Determine the (x, y) coordinate at the center of the cell enclosing the given text.  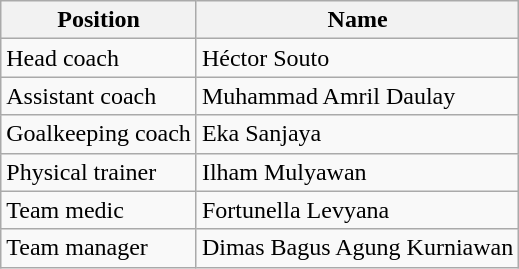
Goalkeeping coach (99, 134)
Position (99, 20)
Eka Sanjaya (357, 134)
Fortunella Levyana (357, 210)
Team manager (99, 248)
Team medic (99, 210)
Physical trainer (99, 172)
Name (357, 20)
Assistant coach (99, 96)
Ilham Mulyawan (357, 172)
Muhammad Amril Daulay (357, 96)
Head coach (99, 58)
Dimas Bagus Agung Kurniawan (357, 248)
Héctor Souto (357, 58)
